Output the (x, y) coordinate of the center of the cell containing the given text.  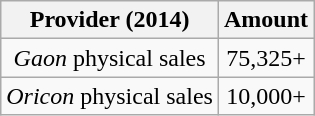
Provider (2014) (110, 20)
75,325+ (266, 58)
Amount (266, 20)
Oricon physical sales (110, 96)
Gaon physical sales (110, 58)
10,000+ (266, 96)
